Provide the (x, y) coordinate of the cell's center where the given text is located.  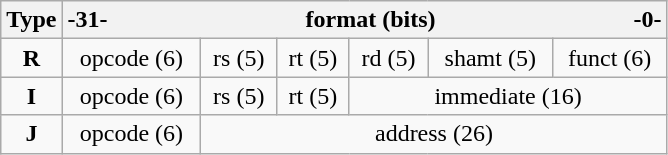
address (26) (434, 134)
J (32, 134)
Type (32, 20)
R (32, 58)
rd (5) (388, 58)
immediate (16) (508, 96)
-31- format (bits) -0- (364, 20)
I (32, 96)
funct (6) (610, 58)
shamt (5) (490, 58)
